Capture the cell that displays the provided text and extract its (x, y) central coordinate. 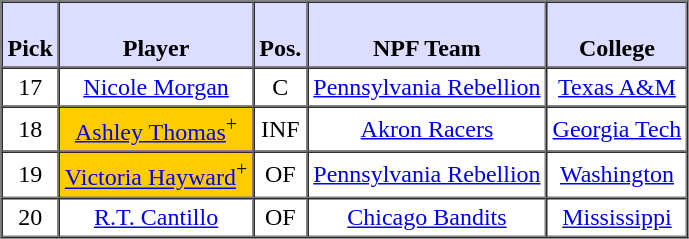
R.T. Cantillo (156, 216)
18 (30, 128)
NPF Team (426, 35)
C (280, 88)
19 (30, 174)
Chicago Bandits (426, 216)
Victoria Hayward+ (156, 174)
Nicole Morgan (156, 88)
Washington (618, 174)
INF (280, 128)
20 (30, 216)
Mississippi (618, 216)
College (618, 35)
17 (30, 88)
Georgia Tech (618, 128)
Player (156, 35)
Pos. (280, 35)
Akron Racers (426, 128)
Ashley Thomas+ (156, 128)
Texas A&M (618, 88)
Pick (30, 35)
